Locate the cell with the specified text and output its (x, y) center coordinate. 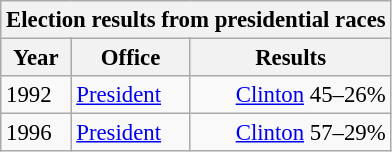
Election results from presidential races (196, 20)
Results (290, 58)
1996 (36, 133)
Year (36, 58)
Clinton 45–26% (290, 95)
Clinton 57–29% (290, 133)
1992 (36, 95)
Office (130, 58)
